Search for the cell housing the specified text and yield its [X, Y] center coordinate. 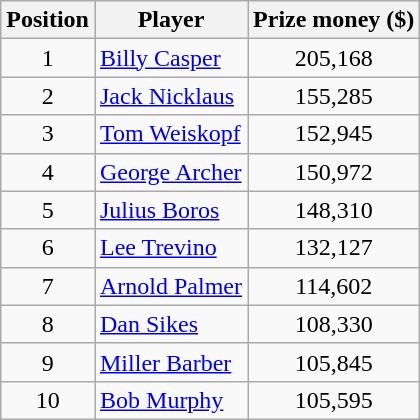
205,168 [334, 58]
Dan Sikes [170, 324]
George Archer [170, 172]
Jack Nicklaus [170, 96]
Prize money ($) [334, 20]
9 [48, 362]
105,595 [334, 400]
Miller Barber [170, 362]
1 [48, 58]
132,127 [334, 248]
108,330 [334, 324]
114,602 [334, 286]
10 [48, 400]
Lee Trevino [170, 248]
148,310 [334, 210]
150,972 [334, 172]
Position [48, 20]
155,285 [334, 96]
Arnold Palmer [170, 286]
Player [170, 20]
105,845 [334, 362]
2 [48, 96]
Bob Murphy [170, 400]
Tom Weiskopf [170, 134]
152,945 [334, 134]
Julius Boros [170, 210]
8 [48, 324]
6 [48, 248]
4 [48, 172]
3 [48, 134]
5 [48, 210]
7 [48, 286]
Billy Casper [170, 58]
